Locate the cell with the specified text and output its (x, y) center coordinate. 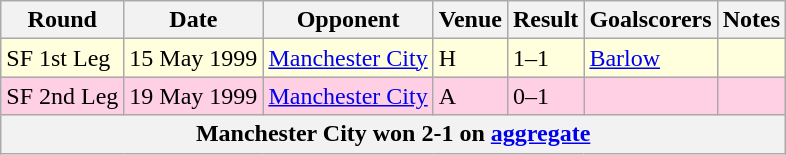
Manchester City won 2-1 on aggregate (394, 134)
SF 1st Leg (62, 58)
Opponent (348, 20)
Goalscorers (650, 20)
1–1 (545, 58)
Result (545, 20)
19 May 1999 (194, 96)
Venue (470, 20)
Date (194, 20)
0–1 (545, 96)
Round (62, 20)
SF 2nd Leg (62, 96)
H (470, 58)
15 May 1999 (194, 58)
A (470, 96)
Barlow (650, 58)
Notes (751, 20)
